Extract the (x, y) coordinate from the center of the cell holding the provided text.  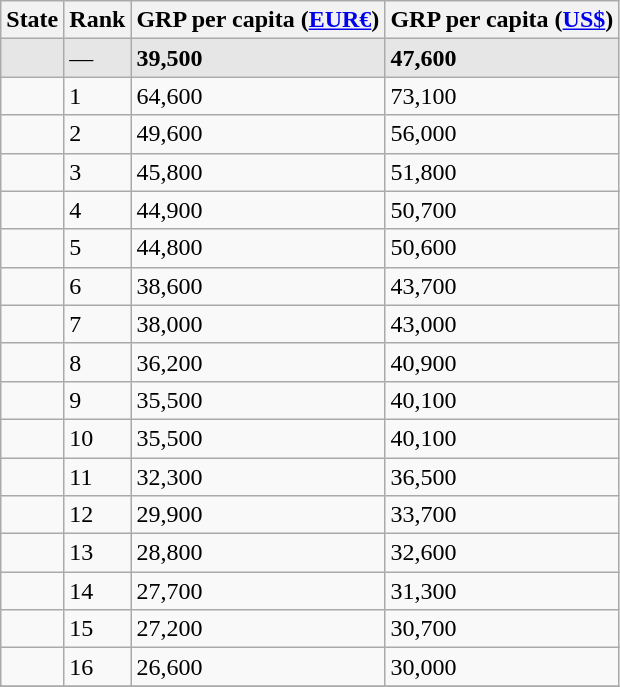
49,600 (258, 134)
45,800 (258, 172)
29,900 (258, 515)
13 (98, 553)
30,700 (502, 629)
26,600 (258, 667)
10 (98, 438)
5 (98, 248)
GRP per capita (EUR€) (258, 20)
32,300 (258, 477)
— (98, 58)
30,000 (502, 667)
16 (98, 667)
43,000 (502, 324)
64,600 (258, 96)
44,900 (258, 210)
40,900 (502, 362)
56,000 (502, 134)
31,300 (502, 591)
11 (98, 477)
44,800 (258, 248)
1 (98, 96)
28,800 (258, 553)
8 (98, 362)
GRP per capita (US$) (502, 20)
12 (98, 515)
43,700 (502, 286)
36,500 (502, 477)
47,600 (502, 58)
32,600 (502, 553)
9 (98, 400)
38,000 (258, 324)
73,100 (502, 96)
Rank (98, 20)
27,200 (258, 629)
50,700 (502, 210)
27,700 (258, 591)
38,600 (258, 286)
14 (98, 591)
State (32, 20)
15 (98, 629)
50,600 (502, 248)
33,700 (502, 515)
6 (98, 286)
7 (98, 324)
36,200 (258, 362)
39,500 (258, 58)
51,800 (502, 172)
4 (98, 210)
3 (98, 172)
2 (98, 134)
